Find where the given text appears and provide that cell's center as (x, y) coordinate. 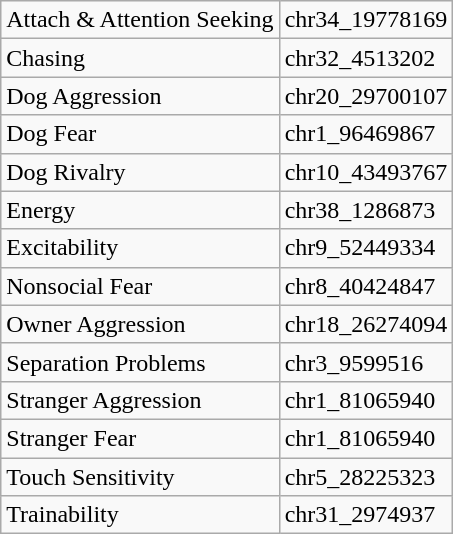
Dog Fear (140, 134)
chr10_43493767 (366, 172)
Stranger Aggression (140, 400)
chr8_40424847 (366, 286)
Energy (140, 210)
Dog Aggression (140, 96)
Nonsocial Fear (140, 286)
Dog Rivalry (140, 172)
chr31_2974937 (366, 515)
chr1_96469867 (366, 134)
Chasing (140, 58)
Touch Sensitivity (140, 477)
Trainability (140, 515)
Owner Aggression (140, 324)
chr34_19778169 (366, 20)
Stranger Fear (140, 438)
chr32_4513202 (366, 58)
chr18_26274094 (366, 324)
Excitability (140, 248)
chr3_9599516 (366, 362)
chr9_52449334 (366, 248)
Separation Problems (140, 362)
chr38_1286873 (366, 210)
chr5_28225323 (366, 477)
chr20_29700107 (366, 96)
Attach & Attention Seeking (140, 20)
